Provide the (X, Y) coordinate of the cell's center where the given text is located.  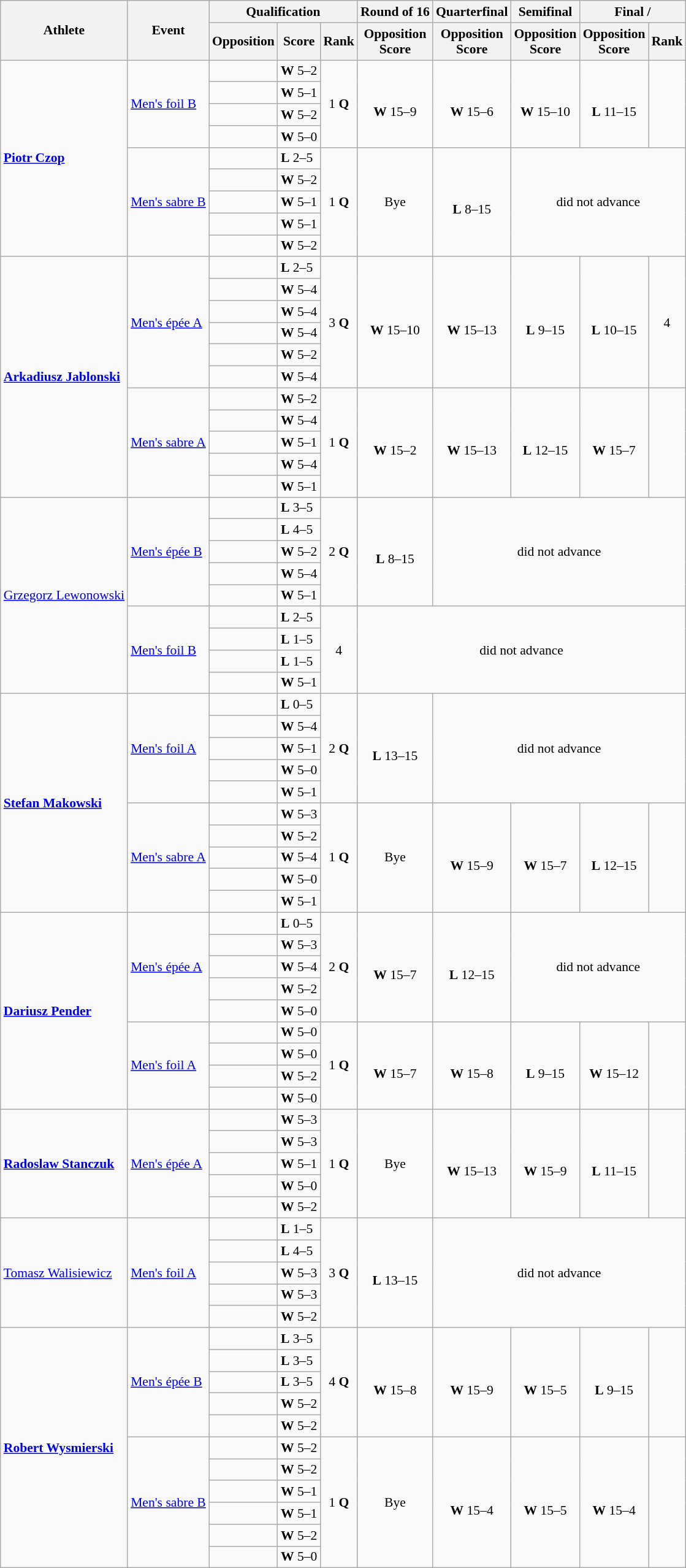
Dariusz Pender (64, 1011)
Semifinal (545, 12)
Grzegorz Lewonowski (64, 595)
Stefan Makowski (64, 803)
Round of 16 (395, 12)
4 Q (338, 1382)
Quarterfinal (472, 12)
Score (299, 42)
Robert Wysmierski (64, 1448)
Qualification (283, 12)
Piotr Czop (64, 158)
Tomasz Walisiewicz (64, 1273)
W 15–6 (472, 104)
L 10–15 (614, 323)
W 15–12 (614, 1065)
Event (168, 31)
Opposition (243, 42)
Final / (633, 12)
W 15–2 (395, 442)
Arkadiusz Jablonski (64, 377)
Radoslaw Stanczuk (64, 1164)
Athlete (64, 31)
